For the text-containing cell, return its midpoint in [x, y] coordinate format. 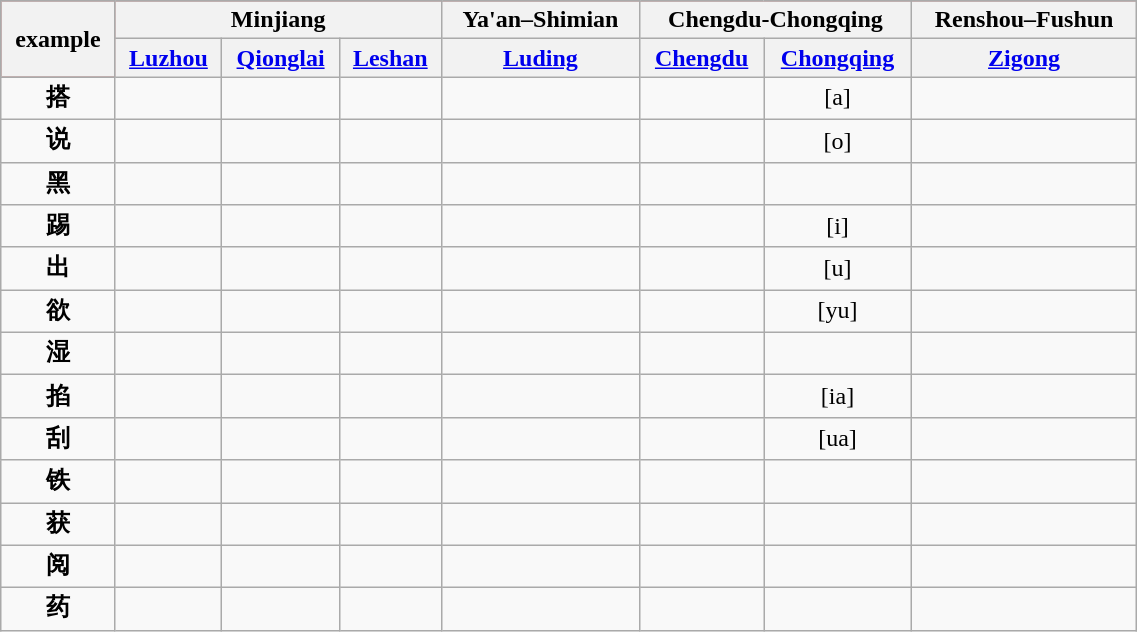
example [58, 39]
湿 [58, 354]
Luding [540, 58]
[yu] [838, 312]
掐 [58, 396]
刮 [58, 438]
药 [58, 610]
踢 [58, 226]
铁 [58, 482]
[u] [838, 268]
[o] [838, 140]
Chengdu-Chongqing [776, 20]
搭 [58, 98]
Luzhou [168, 58]
黑 [58, 184]
Ya'an–Shimian [540, 20]
Zigong [1024, 58]
出 [58, 268]
[a] [838, 98]
[i] [838, 226]
[ua] [838, 438]
Leshan [390, 58]
[ia] [838, 396]
Minjiang [278, 20]
说 [58, 140]
Qionglai [281, 58]
欲 [58, 312]
Chengdu [702, 58]
Renshou–Fushun [1024, 20]
Chongqing [838, 58]
获 [58, 524]
阅 [58, 566]
